Return the [x, y] coordinate for the center point of the cell that contains the specified text.  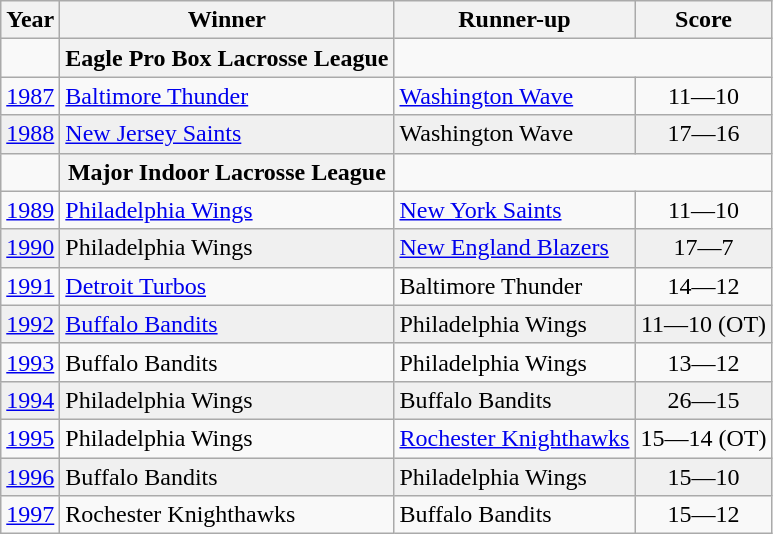
13—12 [704, 362]
1990 [30, 248]
Runner-up [514, 20]
1996 [30, 477]
New England Blazers [514, 248]
Year [30, 20]
11—10 (OT) [704, 324]
Eagle Pro Box Lacrosse League [227, 58]
15—10 [704, 477]
Detroit Turbos [227, 286]
15—12 [704, 515]
17—7 [704, 248]
New Jersey Saints [227, 134]
1988 [30, 134]
1989 [30, 210]
1997 [30, 515]
1987 [30, 96]
14—12 [704, 286]
Major Indoor Lacrosse League [227, 172]
1995 [30, 438]
Score [704, 20]
1993 [30, 362]
1992 [30, 324]
17—16 [704, 134]
1991 [30, 286]
Winner [227, 20]
1994 [30, 400]
26—15 [704, 400]
15—14 (OT) [704, 438]
New York Saints [514, 210]
